Return (X, Y) of the center of cell containing provided text 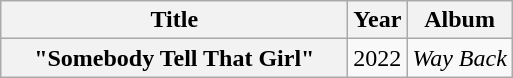
Title (174, 20)
Way Back (460, 58)
Year (378, 20)
2022 (378, 58)
Album (460, 20)
"Somebody Tell That Girl" (174, 58)
